Find where the given text appears and provide that cell's center as (x, y) coordinate. 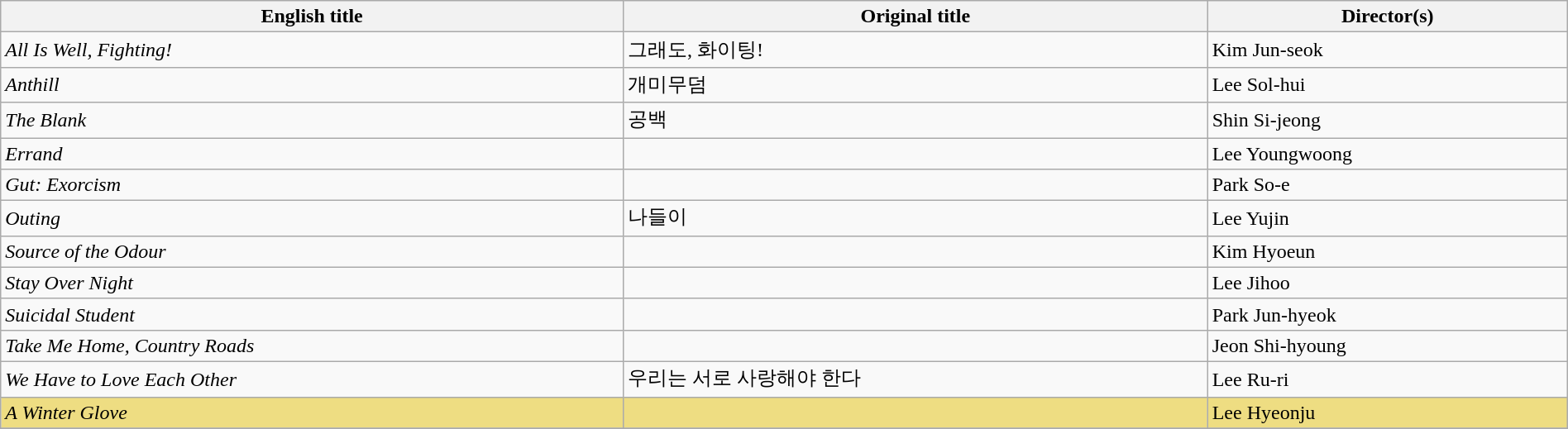
Source of the Odour (313, 251)
Errand (313, 153)
공백 (915, 121)
Stay Over Night (313, 283)
우리는 서로 사랑해야 한다 (915, 379)
Anthill (313, 84)
Kim Jun-seok (1388, 50)
Lee Yujin (1388, 218)
Jeon Shi-hyoung (1388, 346)
Lee Hyeonju (1388, 412)
Park Jun-hyeok (1388, 314)
English title (313, 17)
그래도, 화이팅! (915, 50)
Original title (915, 17)
All Is Well, Fighting! (313, 50)
개미무덤 (915, 84)
Gut: Exorcism (313, 185)
Outing (313, 218)
Lee Ru-ri (1388, 379)
Shin Si-jeong (1388, 121)
Suicidal Student (313, 314)
We Have to Love Each Other (313, 379)
Kim Hyoeun (1388, 251)
A Winter Glove (313, 412)
나들이 (915, 218)
Park So-e (1388, 185)
Take Me Home, Country Roads (313, 346)
Lee Jihoo (1388, 283)
The Blank (313, 121)
Lee Sol-hui (1388, 84)
Lee Youngwoong (1388, 153)
Director(s) (1388, 17)
